Pinpoint the cell where the given text exists, returning its [x, y] midpoint coordinate. 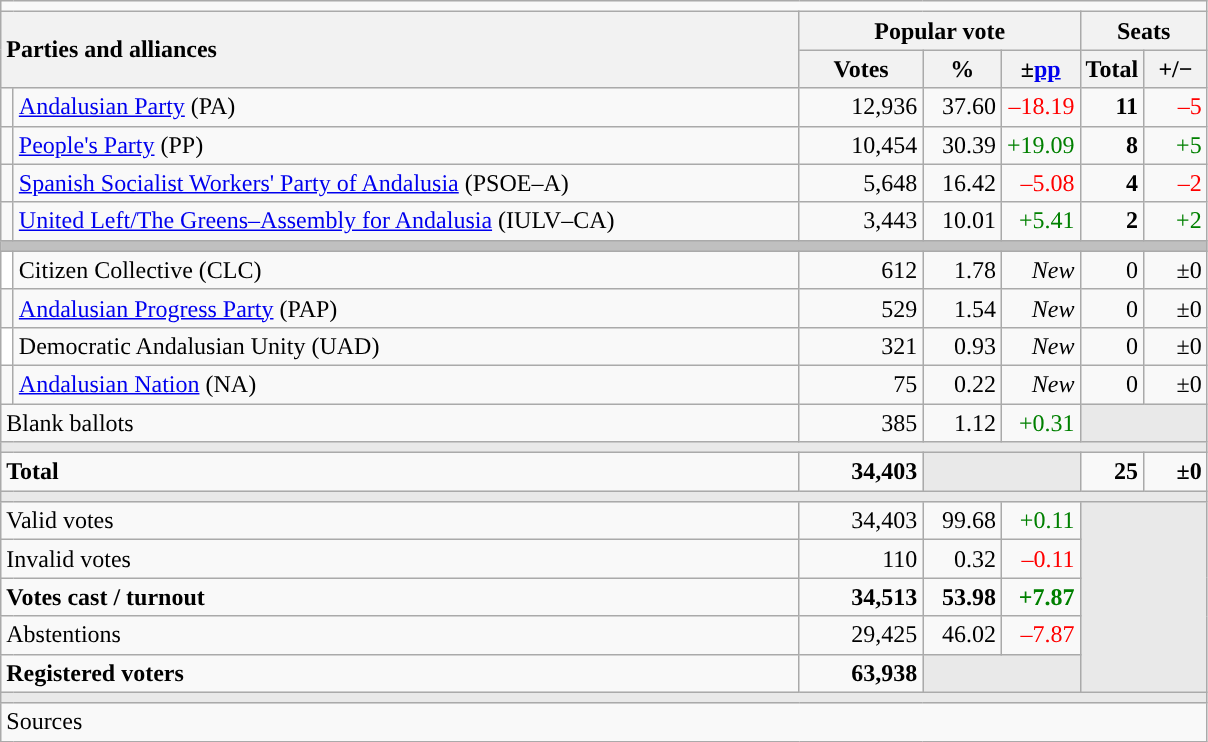
3,443 [861, 221]
53.98 [962, 597]
5,648 [861, 183]
+7.87 [1040, 597]
+/− [1176, 69]
29,425 [861, 635]
10,454 [861, 145]
Votes [861, 69]
–2 [1176, 183]
Votes cast / turnout [400, 597]
99.68 [962, 521]
±pp [1040, 69]
1.54 [962, 308]
–0.11 [1040, 559]
Abstentions [400, 635]
0.32 [962, 559]
0.93 [962, 346]
1.78 [962, 270]
46.02 [962, 635]
12,936 [861, 107]
+2 [1176, 221]
+5.41 [1040, 221]
Seats [1144, 31]
–18.19 [1040, 107]
–7.87 [1040, 635]
Andalusian Nation (NA) [406, 384]
Citizen Collective (CLC) [406, 270]
+0.31 [1040, 423]
+5 [1176, 145]
Valid votes [400, 521]
Registered voters [400, 673]
Sources [604, 722]
75 [861, 384]
16.42 [962, 183]
Parties and alliances [400, 50]
United Left/The Greens–Assembly for Andalusia (IULV–CA) [406, 221]
1.12 [962, 423]
34,513 [861, 597]
4 [1112, 183]
Blank ballots [400, 423]
612 [861, 270]
25 [1112, 472]
+19.09 [1040, 145]
63,938 [861, 673]
–5 [1176, 107]
37.60 [962, 107]
+0.11 [1040, 521]
Democratic Andalusian Unity (UAD) [406, 346]
8 [1112, 145]
2 [1112, 221]
–5.08 [1040, 183]
529 [861, 308]
321 [861, 346]
Andalusian Party (PA) [406, 107]
Andalusian Progress Party (PAP) [406, 308]
110 [861, 559]
11 [1112, 107]
Invalid votes [400, 559]
% [962, 69]
0.22 [962, 384]
10.01 [962, 221]
Popular vote [940, 31]
385 [861, 423]
Spanish Socialist Workers' Party of Andalusia (PSOE–A) [406, 183]
People's Party (PP) [406, 145]
30.39 [962, 145]
